Locate the cell with the specified text and output its [x, y] center coordinate. 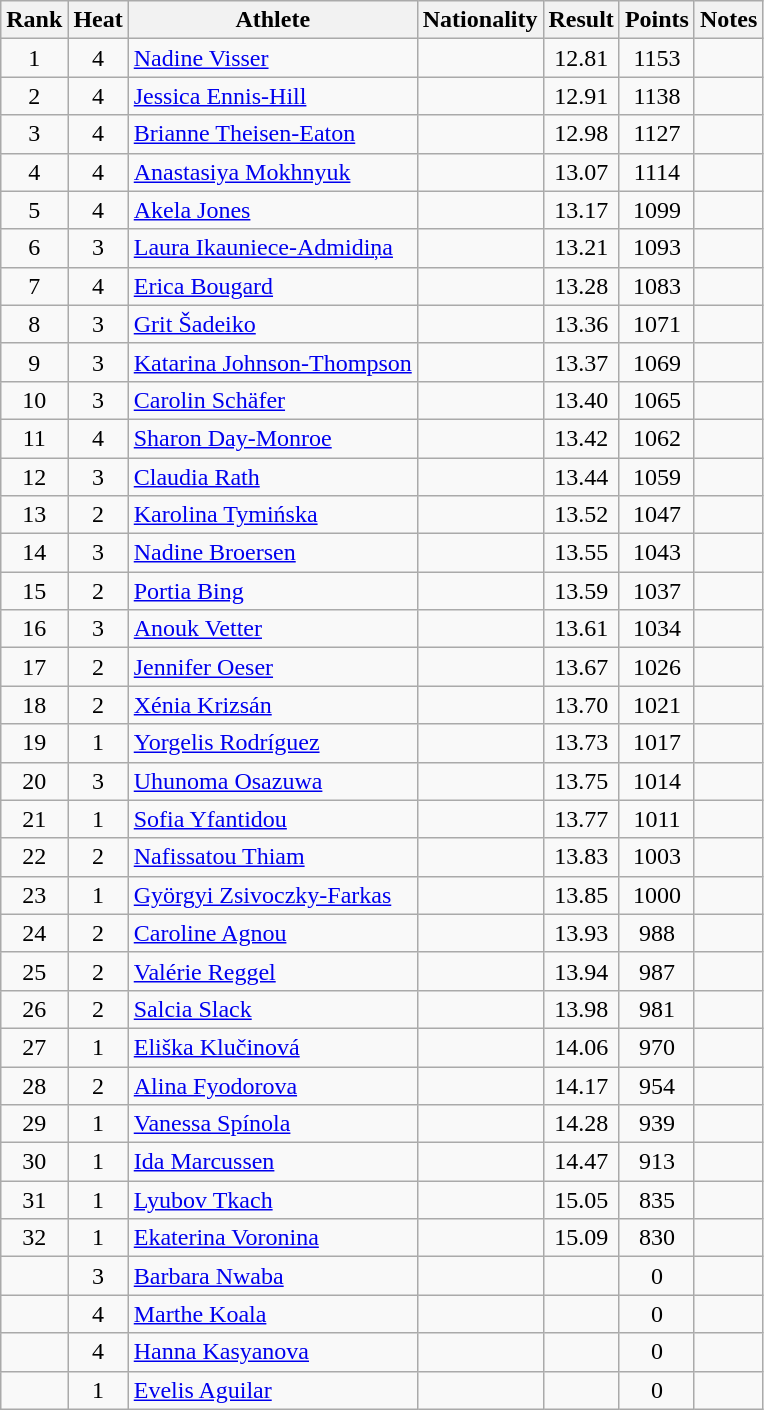
18 [34, 705]
14.28 [581, 1124]
Xénia Krizsán [272, 705]
30 [34, 1162]
1037 [656, 591]
12.81 [581, 58]
15.05 [581, 1200]
954 [656, 1085]
14.06 [581, 1047]
Hanna Kasyanova [272, 1352]
15 [34, 591]
13.59 [581, 591]
1071 [656, 324]
1017 [656, 743]
13.52 [581, 515]
Ekaterina Voronina [272, 1238]
Alina Fyodorova [272, 1085]
13.44 [581, 477]
1138 [656, 96]
Brianne Theisen-Eaton [272, 134]
7 [34, 286]
Marthe Koala [272, 1314]
13 [34, 515]
13.77 [581, 819]
1114 [656, 172]
24 [34, 933]
13.70 [581, 705]
Notes [728, 20]
32 [34, 1238]
13.83 [581, 857]
Valérie Reggel [272, 971]
13.55 [581, 553]
13.17 [581, 210]
830 [656, 1238]
Karolina Tymińska [272, 515]
14.47 [581, 1162]
Laura Ikauniece-Admidiņa [272, 248]
Akela Jones [272, 210]
31 [34, 1200]
12 [34, 477]
23 [34, 895]
1043 [656, 553]
16 [34, 629]
Sharon Day-Monroe [272, 438]
Carolin Schäfer [272, 400]
13.67 [581, 667]
1083 [656, 286]
13.28 [581, 286]
12.91 [581, 96]
Sofia Yfantidou [272, 819]
25 [34, 971]
Salcia Slack [272, 1009]
13.42 [581, 438]
987 [656, 971]
Barbara Nwaba [272, 1276]
Nadine Visser [272, 58]
Yorgelis Rodríguez [272, 743]
13.36 [581, 324]
1026 [656, 667]
Nafissatou Thiam [272, 857]
1047 [656, 515]
Grit Šadeiko [272, 324]
14 [34, 553]
21 [34, 819]
26 [34, 1009]
13.75 [581, 781]
13.40 [581, 400]
22 [34, 857]
Erica Bougard [272, 286]
10 [34, 400]
1000 [656, 895]
15.09 [581, 1238]
Györgyi Zsivoczky-Farkas [272, 895]
17 [34, 667]
1065 [656, 400]
13.98 [581, 1009]
Evelis Aguilar [272, 1390]
Athlete [272, 20]
1093 [656, 248]
9 [34, 362]
1153 [656, 58]
Caroline Agnou [272, 933]
12.98 [581, 134]
Jennifer Oeser [272, 667]
13.93 [581, 933]
13.73 [581, 743]
1021 [656, 705]
Katarina Johnson-Thompson [272, 362]
913 [656, 1162]
Anouk Vetter [272, 629]
13.07 [581, 172]
Uhunoma Osazuwa [272, 781]
Eliška Klučinová [272, 1047]
13.37 [581, 362]
835 [656, 1200]
5 [34, 210]
Anastasiya Mokhnyuk [272, 172]
27 [34, 1047]
13.94 [581, 971]
Lyubov Tkach [272, 1200]
1062 [656, 438]
Nationality [480, 20]
29 [34, 1124]
1003 [656, 857]
Portia Bing [272, 591]
6 [34, 248]
19 [34, 743]
13.21 [581, 248]
13.61 [581, 629]
Vanessa Spínola [272, 1124]
1011 [656, 819]
Heat [98, 20]
13.85 [581, 895]
11 [34, 438]
Points [656, 20]
Nadine Broersen [272, 553]
14.17 [581, 1085]
Ida Marcussen [272, 1162]
1069 [656, 362]
20 [34, 781]
Jessica Ennis-Hill [272, 96]
8 [34, 324]
988 [656, 933]
1034 [656, 629]
981 [656, 1009]
1059 [656, 477]
Result [581, 20]
1099 [656, 210]
Claudia Rath [272, 477]
939 [656, 1124]
28 [34, 1085]
1014 [656, 781]
970 [656, 1047]
Rank [34, 20]
1127 [656, 134]
